Return [X, Y] of the center of cell containing provided text 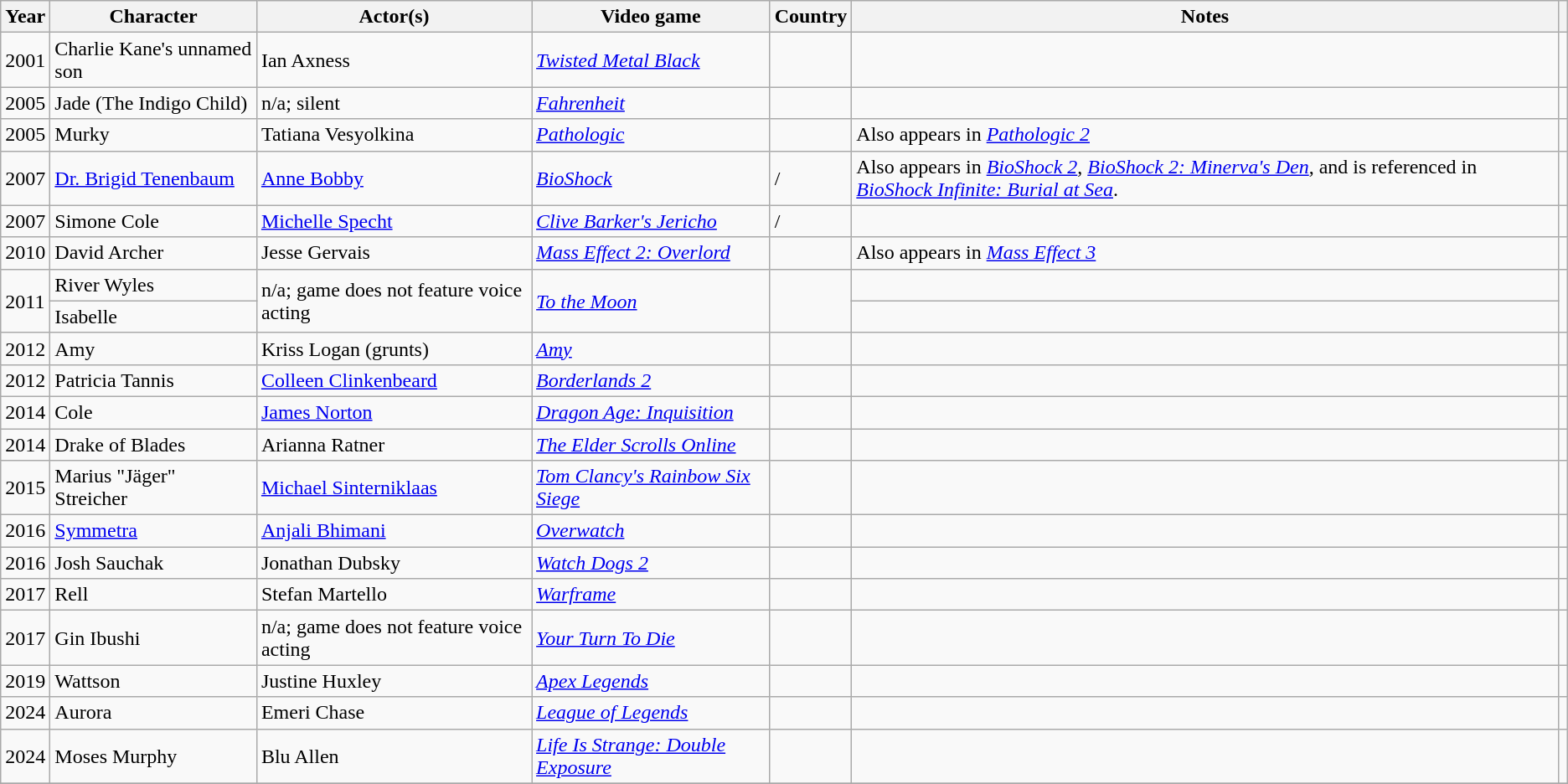
n/a; silent [394, 103]
Tatiana Vesyolkina [394, 135]
Michelle Specht [394, 221]
Video game [652, 17]
Charlie Kane's unnamed son [154, 60]
David Archer [154, 253]
Fahrenheit [652, 103]
Justine Huxley [394, 681]
2015 [25, 487]
Cole [154, 412]
Also appears in Mass Effect 3 [1204, 253]
Jonathan Dubsky [394, 563]
Mass Effect 2: Overlord [652, 253]
Stefan Martello [394, 595]
Kriss Logan (grunts) [394, 348]
Wattson [154, 681]
Also appears in BioShock 2, BioShock 2: Minerva's Den, and is referenced in BioShock Infinite: Burial at Sea. [1204, 178]
Warframe [652, 595]
Michael Sinterniklaas [394, 487]
To the Moon [652, 301]
Year [25, 17]
Character [154, 17]
Colleen Clinkenbeard [394, 380]
Aurora [154, 713]
2019 [25, 681]
Apex Legends [652, 681]
Your Turn To Die [652, 638]
League of Legends [652, 713]
Twisted Metal Black [652, 60]
2011 [25, 301]
Isabelle [154, 317]
Blu Allen [394, 756]
Jade (The Indigo Child) [154, 103]
Rell [154, 595]
Gin Ibushi [154, 638]
Marius "Jäger" Streicher [154, 487]
2001 [25, 60]
Country [811, 17]
The Elder Scrolls Online [652, 445]
Josh Sauchak [154, 563]
Symmetra [154, 531]
Overwatch [652, 531]
Murky [154, 135]
Also appears in Pathologic 2 [1204, 135]
Anjali Bhimani [394, 531]
Arianna Ratner [394, 445]
Simone Cole [154, 221]
Actor(s) [394, 17]
Moses Murphy [154, 756]
Dr. Brigid Tenenbaum [154, 178]
Jesse Gervais [394, 253]
Borderlands 2 [652, 380]
Tom Clancy's Rainbow Six Siege [652, 487]
Life Is Strange: Double Exposure [652, 756]
James Norton [394, 412]
Drake of Blades [154, 445]
Clive Barker's Jericho [652, 221]
Dragon Age: Inquisition [652, 412]
Emeri Chase [394, 713]
Notes [1204, 17]
River Wyles [154, 285]
Watch Dogs 2 [652, 563]
Patricia Tannis [154, 380]
Ian Axness [394, 60]
Pathologic [652, 135]
Anne Bobby [394, 178]
BioShock [652, 178]
2010 [25, 253]
